Pinpoint the cell where the given text exists, returning its [x, y] midpoint coordinate. 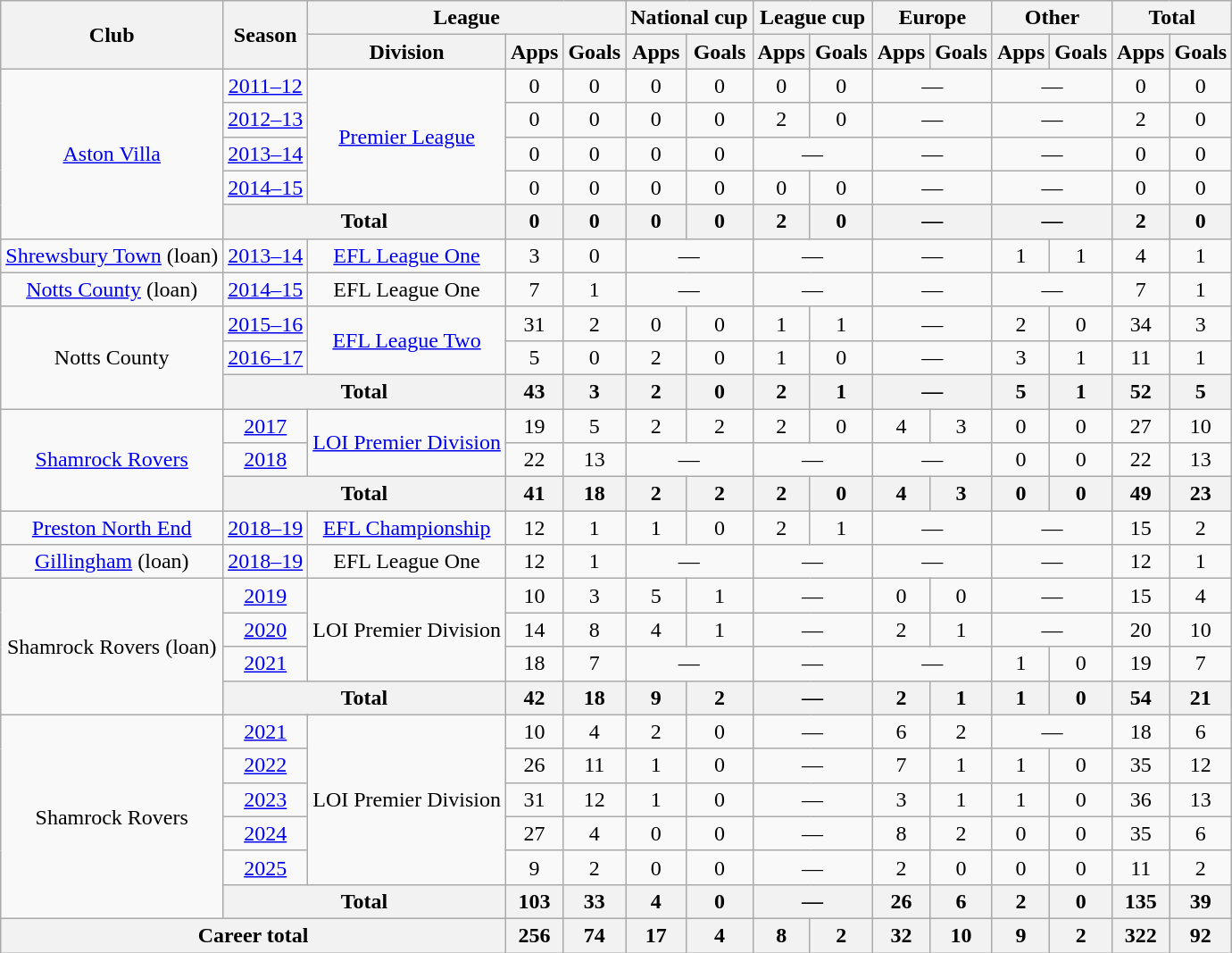
33 [595, 901]
2017 [266, 426]
2020 [266, 630]
Shamrock Rovers (loan) [112, 647]
23 [1201, 494]
39 [1201, 901]
Season [266, 35]
41 [534, 494]
20 [1141, 630]
Division [407, 52]
Other [1052, 18]
2022 [266, 765]
2024 [266, 833]
32 [901, 935]
Premier League [407, 137]
2019 [266, 596]
17 [656, 935]
EFL League Two [407, 340]
Shrewsbury Town (loan) [112, 255]
League cup [812, 18]
52 [1141, 391]
2025 [266, 867]
Club [112, 35]
2011–12 [266, 86]
Career total [254, 935]
322 [1141, 935]
43 [534, 391]
Notts County (loan) [112, 289]
92 [1201, 935]
2015–16 [266, 323]
Notts County [112, 357]
Preston North End [112, 528]
49 [1141, 494]
54 [1141, 698]
National cup [689, 18]
Aston Villa [112, 154]
League [467, 18]
2018 [266, 460]
256 [534, 935]
2012–13 [266, 120]
Europe [932, 18]
74 [595, 935]
Gillingham (loan) [112, 562]
34 [1141, 323]
42 [534, 698]
2023 [266, 799]
14 [534, 630]
36 [1141, 799]
103 [534, 901]
135 [1141, 901]
2016–17 [266, 357]
EFL Championship [407, 528]
21 [1201, 698]
